From the cell containing the given text, extract its center point as [X, Y] coordinate. 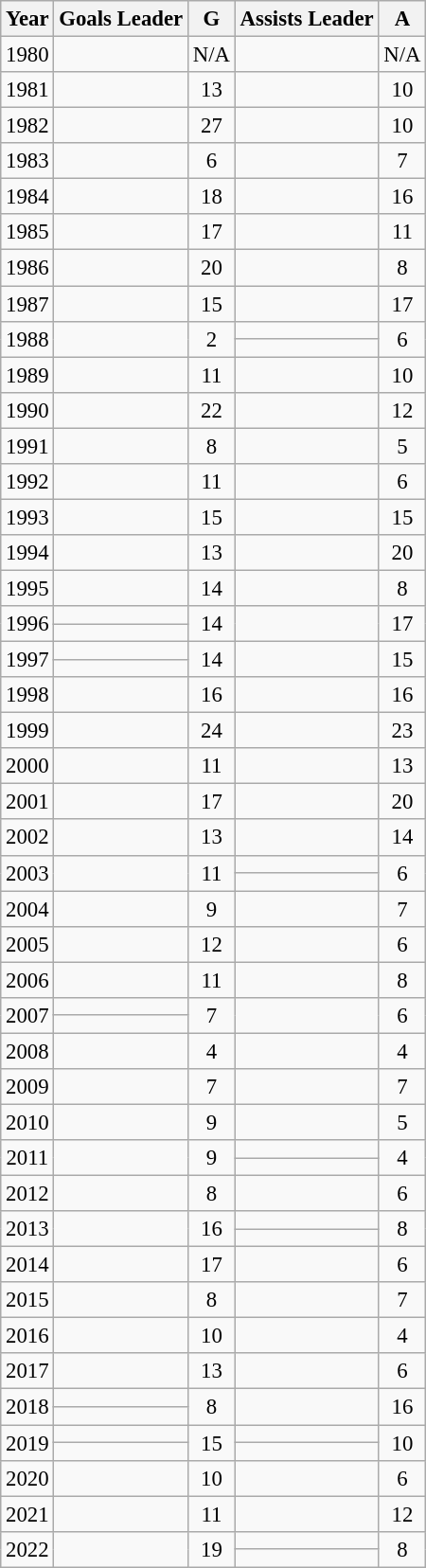
1980 [27, 55]
1990 [27, 410]
1997 [27, 660]
27 [211, 126]
2007 [27, 1016]
A [402, 19]
1988 [27, 339]
18 [211, 197]
1984 [27, 197]
1998 [27, 695]
2015 [27, 1300]
2002 [27, 838]
1987 [27, 304]
1985 [27, 232]
2011 [27, 1158]
2021 [27, 1514]
2005 [27, 944]
2017 [27, 1372]
1994 [27, 553]
24 [211, 731]
2009 [27, 1087]
2004 [27, 909]
1993 [27, 517]
1986 [27, 268]
G [211, 19]
2014 [27, 1265]
1996 [27, 624]
Goals Leader [121, 19]
2018 [27, 1407]
1991 [27, 446]
1989 [27, 375]
2019 [27, 1443]
2020 [27, 1478]
2000 [27, 766]
2013 [27, 1229]
1999 [27, 731]
2016 [27, 1336]
19 [211, 1549]
22 [211, 410]
1981 [27, 90]
23 [402, 731]
1982 [27, 126]
2022 [27, 1549]
2001 [27, 802]
2003 [27, 873]
Assists Leader [307, 19]
Year [27, 19]
2010 [27, 1122]
1995 [27, 588]
2 [211, 339]
1992 [27, 482]
2012 [27, 1194]
1983 [27, 161]
2006 [27, 980]
2008 [27, 1051]
